From the cell containing the given text, extract its center point as (X, Y) coordinate. 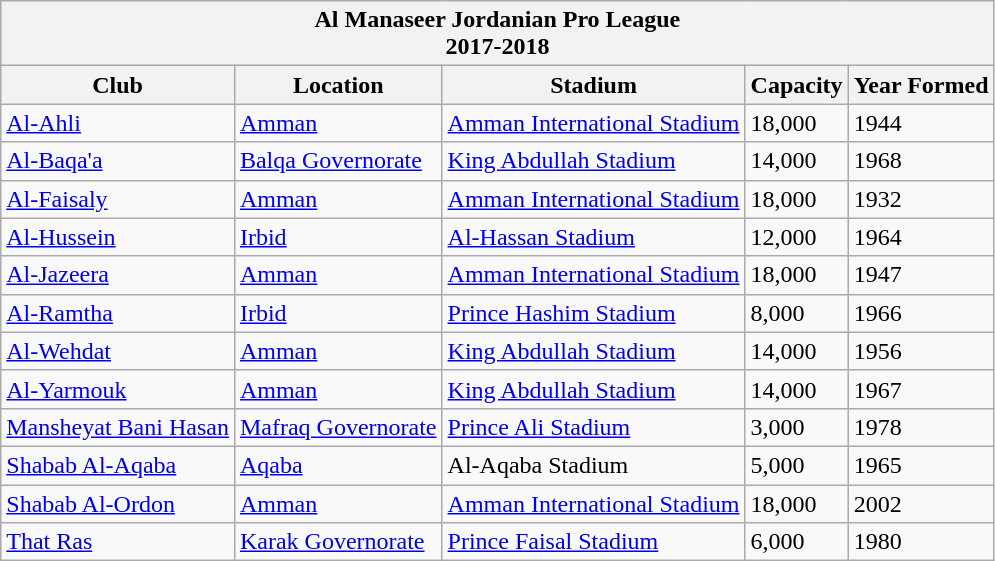
Prince Faisal Stadium (594, 542)
Aqaba (338, 465)
Al Manaseer Jordanian Pro League2017-2018 (498, 34)
Year Formed (921, 85)
1932 (921, 199)
Al-Hussein (118, 237)
1956 (921, 351)
8,000 (796, 313)
1944 (921, 123)
1980 (921, 542)
Capacity (796, 85)
Al-Aqaba Stadium (594, 465)
1964 (921, 237)
Al-Hassan Stadium (594, 237)
Karak Governorate (338, 542)
Prince Hashim Stadium (594, 313)
Mafraq Governorate (338, 427)
1968 (921, 161)
Al-Ramtha (118, 313)
1965 (921, 465)
Al-Jazeera (118, 275)
5,000 (796, 465)
Al-Wehdat (118, 351)
Al-Yarmouk (118, 389)
Stadium (594, 85)
Location (338, 85)
That Ras (118, 542)
Mansheyat Bani Hasan (118, 427)
1947 (921, 275)
Al-Faisaly (118, 199)
1966 (921, 313)
Prince Ali Stadium (594, 427)
3,000 (796, 427)
Club (118, 85)
Shabab Al-Aqaba (118, 465)
Al-Ahli (118, 123)
1978 (921, 427)
Balqa Governorate (338, 161)
Shabab Al-Ordon (118, 503)
1967 (921, 389)
12,000 (796, 237)
Al-Baqa'a (118, 161)
6,000 (796, 542)
2002 (921, 503)
